Scan for the cell matching the given text and deliver its [x, y] coordinate at center. 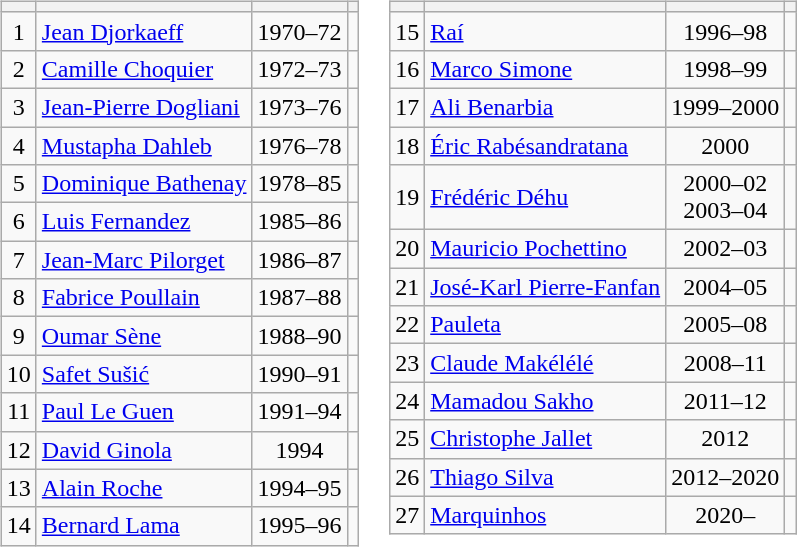
Dominique Bathenay [144, 184]
Pauleta [546, 325]
Jean Djorkaeff [144, 31]
Raí [546, 31]
1995–96 [300, 526]
Jean-Pierre Dogliani [144, 107]
Mustapha Dahleb [144, 145]
1985–86 [300, 222]
1994–95 [300, 488]
3 [18, 107]
27 [408, 515]
12 [18, 450]
Jean-Marc Pilorget [144, 260]
26 [408, 477]
Marco Simone [546, 69]
5 [18, 184]
1991–94 [300, 412]
8 [18, 298]
Thiago Silva [546, 477]
1978–85 [300, 184]
7 [18, 260]
24 [408, 401]
1996–98 [726, 31]
1976–78 [300, 145]
Ali Benarbia [546, 107]
14 [18, 526]
2020– [726, 515]
23 [408, 363]
José-Karl Pierre-Fanfan [546, 287]
1 [18, 31]
1999–2000 [726, 107]
David Ginola [144, 450]
6 [18, 222]
25 [408, 439]
2000 [726, 145]
2012–2020 [726, 477]
Luis Fernandez [144, 222]
2 [18, 69]
18 [408, 145]
Alain Roche [144, 488]
21 [408, 287]
Mauricio Pochettino [546, 249]
10 [18, 374]
9 [18, 336]
Oumar Sène [144, 336]
17 [408, 107]
Marquinhos [546, 515]
15 [408, 31]
2008–11 [726, 363]
1973–76 [300, 107]
2000–022003–04 [726, 198]
20 [408, 249]
Éric Rabésandratana [546, 145]
13 [18, 488]
Claude Makélélé [546, 363]
Camille Choquier [144, 69]
Safet Sušić [144, 374]
2012 [726, 439]
Bernard Lama [144, 526]
1987–88 [300, 298]
2002–03 [726, 249]
22 [408, 325]
1988–90 [300, 336]
1972–73 [300, 69]
11 [18, 412]
2005–08 [726, 325]
4 [18, 145]
Fabrice Poullain [144, 298]
1970–72 [300, 31]
Christophe Jallet [546, 439]
1998–99 [726, 69]
2011–12 [726, 401]
Mamadou Sakho [546, 401]
1990–91 [300, 374]
19 [408, 198]
1986–87 [300, 260]
1994 [300, 450]
Paul Le Guen [144, 412]
Frédéric Déhu [546, 198]
16 [408, 69]
2004–05 [726, 287]
